Return [x, y] of the center of cell containing provided text 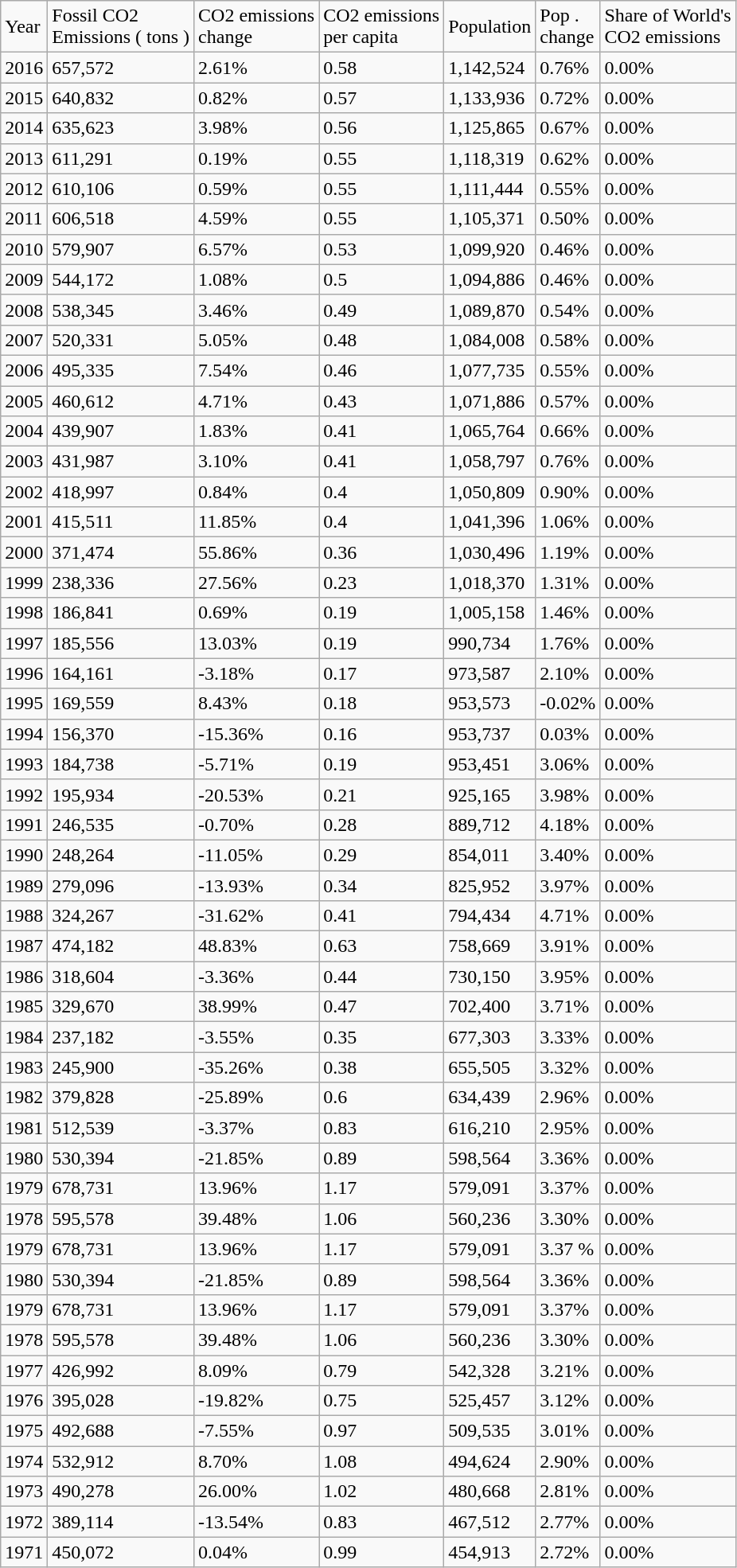
1983 [24, 1067]
1.46% [568, 613]
640,832 [121, 98]
1993 [24, 764]
2.96% [568, 1098]
1,071,886 [490, 400]
0.54% [568, 310]
0.04% [256, 1552]
CO2 emissionsper capita [382, 27]
1.31% [568, 583]
156,370 [121, 734]
0.19% [256, 158]
0.99 [382, 1552]
371,474 [121, 552]
635,623 [121, 128]
4.59% [256, 219]
2014 [24, 128]
492,688 [121, 1431]
0.35 [382, 1037]
2012 [24, 189]
794,434 [490, 916]
1,099,920 [490, 249]
616,210 [490, 1128]
606,518 [121, 219]
538,345 [121, 310]
3.12% [568, 1401]
-13.54% [256, 1522]
3.91% [568, 946]
973,587 [490, 673]
1,065,764 [490, 431]
318,604 [121, 977]
0.5 [382, 279]
379,828 [121, 1098]
0.57% [568, 400]
953,737 [490, 734]
Fossil CO2Emissions ( tons ) [121, 27]
474,182 [121, 946]
1986 [24, 977]
1.06% [568, 522]
-35.26% [256, 1067]
1,030,496 [490, 552]
1,050,809 [490, 492]
2015 [24, 98]
2009 [24, 279]
1998 [24, 613]
0.29 [382, 855]
1,105,371 [490, 219]
0.82% [256, 98]
1987 [24, 946]
525,457 [490, 1401]
-15.36% [256, 734]
26.00% [256, 1492]
-25.89% [256, 1098]
3.01% [568, 1431]
8.43% [256, 704]
-5.71% [256, 764]
1.19% [568, 552]
3.97% [568, 886]
1,111,444 [490, 189]
610,106 [121, 189]
1974 [24, 1461]
2013 [24, 158]
418,997 [121, 492]
48.83% [256, 946]
1985 [24, 1007]
450,072 [121, 1552]
Year [24, 27]
1,041,396 [490, 522]
-19.82% [256, 1401]
1977 [24, 1370]
0.36 [382, 552]
953,573 [490, 704]
467,512 [490, 1522]
0.23 [382, 583]
730,150 [490, 977]
1976 [24, 1401]
11.85% [256, 522]
186,841 [121, 613]
1994 [24, 734]
0.69% [256, 613]
825,952 [490, 886]
634,439 [490, 1098]
0.72% [568, 98]
1,005,158 [490, 613]
0.47 [382, 1007]
3.40% [568, 855]
5.05% [256, 340]
-3.18% [256, 673]
2005 [24, 400]
1982 [24, 1098]
1.08 [382, 1461]
13.03% [256, 643]
1990 [24, 855]
389,114 [121, 1522]
1,058,797 [490, 462]
Population [490, 27]
1999 [24, 583]
758,669 [490, 946]
490,278 [121, 1492]
0.46 [382, 370]
3.95% [568, 977]
702,400 [490, 1007]
-13.93% [256, 886]
0.59% [256, 189]
460,612 [121, 400]
1,084,008 [490, 340]
-3.37% [256, 1128]
395,028 [121, 1401]
0.18 [382, 704]
2010 [24, 249]
1995 [24, 704]
1.02 [382, 1492]
-0.70% [256, 825]
27.56% [256, 583]
Pop .change [568, 27]
0.56 [382, 128]
237,182 [121, 1037]
2.77% [568, 1522]
1988 [24, 916]
38.99% [256, 1007]
7.54% [256, 370]
1,118,319 [490, 158]
248,264 [121, 855]
1972 [24, 1522]
494,624 [490, 1461]
1973 [24, 1492]
1996 [24, 673]
0.03% [568, 734]
2000 [24, 552]
-7.55% [256, 1431]
246,535 [121, 825]
3.21% [568, 1370]
579,907 [121, 249]
512,539 [121, 1128]
2016 [24, 68]
677,303 [490, 1037]
1,094,886 [490, 279]
0.58% [568, 340]
0.66% [568, 431]
1,089,870 [490, 310]
329,670 [121, 1007]
2.10% [568, 673]
0.79 [382, 1370]
889,712 [490, 825]
0.58 [382, 68]
1,077,735 [490, 370]
2008 [24, 310]
3.46% [256, 310]
2003 [24, 462]
544,172 [121, 279]
2006 [24, 370]
3.33% [568, 1037]
611,291 [121, 158]
1,142,524 [490, 68]
0.6 [382, 1098]
0.97 [382, 1431]
1991 [24, 825]
0.34 [382, 886]
-20.53% [256, 794]
CO2 emissionschange [256, 27]
0.17 [382, 673]
1989 [24, 886]
2007 [24, 340]
3.71% [568, 1007]
0.48 [382, 340]
3.37 % [568, 1249]
0.38 [382, 1067]
0.28 [382, 825]
990,734 [490, 643]
0.75 [382, 1401]
2002 [24, 492]
1.83% [256, 431]
55.86% [256, 552]
0.90% [568, 492]
-0.02% [568, 704]
439,907 [121, 431]
2011 [24, 219]
238,336 [121, 583]
0.57 [382, 98]
-11.05% [256, 855]
2004 [24, 431]
6.57% [256, 249]
1997 [24, 643]
0.21 [382, 794]
2.72% [568, 1552]
2.81% [568, 1492]
3.32% [568, 1067]
1984 [24, 1037]
324,267 [121, 916]
0.84% [256, 492]
0.63 [382, 946]
426,992 [121, 1370]
495,335 [121, 370]
0.67% [568, 128]
925,165 [490, 794]
1,125,865 [490, 128]
184,738 [121, 764]
415,511 [121, 522]
431,987 [121, 462]
4.18% [568, 825]
3.10% [256, 462]
8.09% [256, 1370]
2001 [24, 522]
245,900 [121, 1067]
520,331 [121, 340]
0.62% [568, 158]
655,505 [490, 1067]
-3.36% [256, 977]
1,133,936 [490, 98]
0.53 [382, 249]
509,535 [490, 1431]
2.61% [256, 68]
0.50% [568, 219]
2.95% [568, 1128]
279,096 [121, 886]
195,934 [121, 794]
2.90% [568, 1461]
Share of World'sCO2 emissions [668, 27]
657,572 [121, 68]
8.70% [256, 1461]
-3.55% [256, 1037]
953,451 [490, 764]
542,328 [490, 1370]
480,668 [490, 1492]
1981 [24, 1128]
532,912 [121, 1461]
169,559 [121, 704]
185,556 [121, 643]
164,161 [121, 673]
3.06% [568, 764]
454,913 [490, 1552]
1992 [24, 794]
0.49 [382, 310]
-31.62% [256, 916]
1.08% [256, 279]
1975 [24, 1431]
0.43 [382, 400]
854,011 [490, 855]
0.16 [382, 734]
1971 [24, 1552]
1,018,370 [490, 583]
1.76% [568, 643]
0.44 [382, 977]
